Capture the cell that displays the provided text and extract its [X, Y] central coordinate. 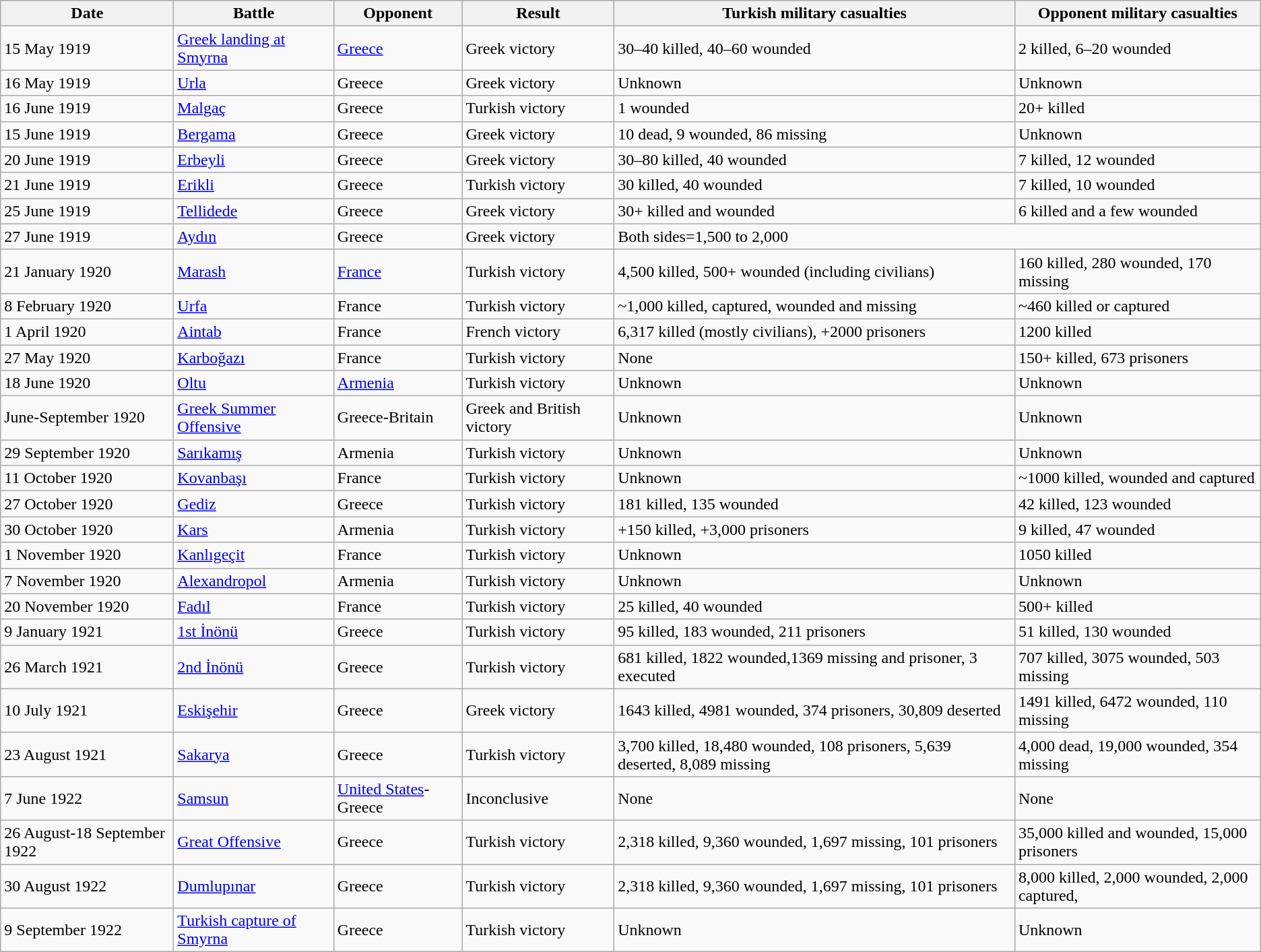
Samsun [253, 798]
Gediz [253, 504]
7 killed, 10 wounded [1137, 185]
Greece-Britain [397, 418]
20+ killed [1137, 108]
4,500 killed, 500+ wounded (including civilians) [815, 271]
10 dead, 9 wounded, 86 missing [815, 134]
Bergama [253, 134]
27 May 1920 [88, 358]
Dumlupınar [253, 885]
+150 killed, +3,000 prisoners [815, 530]
1st İnönü [253, 632]
1050 killed [1137, 555]
~1000 killed, wounded and captured [1137, 478]
Urfa [253, 306]
11 October 1920 [88, 478]
30 August 1922 [88, 885]
Sakarya [253, 755]
10 July 1921 [88, 710]
~1,000 killed, captured, wounded and missing [815, 306]
1 April 1920 [88, 331]
6,317 killed (mostly civilians), +2000 prisoners [815, 331]
9 killed, 47 wounded [1137, 530]
Opponent military casualties [1137, 13]
8 February 1920 [88, 306]
Oltu [253, 383]
16 June 1919 [88, 108]
30+ killed and wounded [815, 211]
51 killed, 130 wounded [1137, 632]
35,000 killed and wounded, 15,000 prisoners [1137, 842]
1 wounded [815, 108]
Both sides=1,500 to 2,000 [938, 236]
16 May 1919 [88, 83]
3,700 killed, 18,480 wounded, 108 prisoners, 5,639 deserted, 8,089 missing [815, 755]
Karboğazı [253, 358]
June-September 1920 [88, 418]
42 killed, 123 wounded [1137, 504]
9 September 1922 [88, 930]
707 killed, 3075 wounded, 503 missing [1137, 667]
150+ killed, 673 prisoners [1137, 358]
160 killed, 280 wounded, 170 missing [1137, 271]
Aydın [253, 236]
Eskişehir [253, 710]
Date [88, 13]
30 October 1920 [88, 530]
Result [538, 13]
Marash [253, 271]
7 June 1922 [88, 798]
Greek and British victory [538, 418]
Malgaç [253, 108]
6 killed and a few wounded [1137, 211]
Erikli [253, 185]
Turkish capture of Smyrna [253, 930]
26 August-18 September 1922 [88, 842]
2 killed, 6–20 wounded [1137, 49]
21 January 1920 [88, 271]
23 August 1921 [88, 755]
Sarıkamış [253, 453]
95 killed, 183 wounded, 211 prisoners [815, 632]
4,000 dead, 19,000 wounded, 354 missing [1137, 755]
Inconclusive [538, 798]
Kars [253, 530]
25 killed, 40 wounded [815, 606]
20 June 1919 [88, 160]
30–80 killed, 40 wounded [815, 160]
9 January 1921 [88, 632]
18 June 1920 [88, 383]
681 killed, 1822 wounded,1369 missing and prisoner, 3 executed [815, 667]
21 June 1919 [88, 185]
Great Offensive [253, 842]
15 June 1919 [88, 134]
French victory [538, 331]
26 March 1921 [88, 667]
Greek Summer Offensive [253, 418]
Kovanbaşı [253, 478]
7 November 1920 [88, 581]
Opponent [397, 13]
Aintab [253, 331]
25 June 1919 [88, 211]
8,000 killed, 2,000 wounded, 2,000 captured, [1137, 885]
500+ killed [1137, 606]
27 October 1920 [88, 504]
15 May 1919 [88, 49]
27 June 1919 [88, 236]
Alexandropol [253, 581]
20 November 1920 [88, 606]
30 killed, 40 wounded [815, 185]
30–40 killed, 40–60 wounded [815, 49]
Urla [253, 83]
1643 killed, 4981 wounded, 374 prisoners, 30,809 deserted [815, 710]
29 September 1920 [88, 453]
1 November 1920 [88, 555]
United States-Greece [397, 798]
7 killed, 12 wounded [1137, 160]
Kanlıgeçit [253, 555]
Greek landing at Smyrna [253, 49]
2nd İnönü [253, 667]
Turkish military casualties [815, 13]
Fadıl [253, 606]
Battle [253, 13]
181 killed, 135 wounded [815, 504]
Tellidede [253, 211]
1200 killed [1137, 331]
1491 killed, 6472 wounded, 110 missing [1137, 710]
~460 killed or captured [1137, 306]
Erbeyli [253, 160]
